Scan for the cell matching the given text and deliver its (X, Y) coordinate at center. 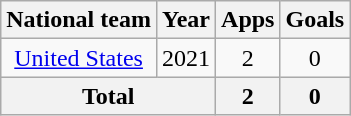
2021 (186, 58)
Year (186, 20)
United States (79, 58)
Apps (248, 20)
National team (79, 20)
Goals (315, 20)
Total (108, 96)
